Find where the given text appears and provide that cell's center as [x, y] coordinate. 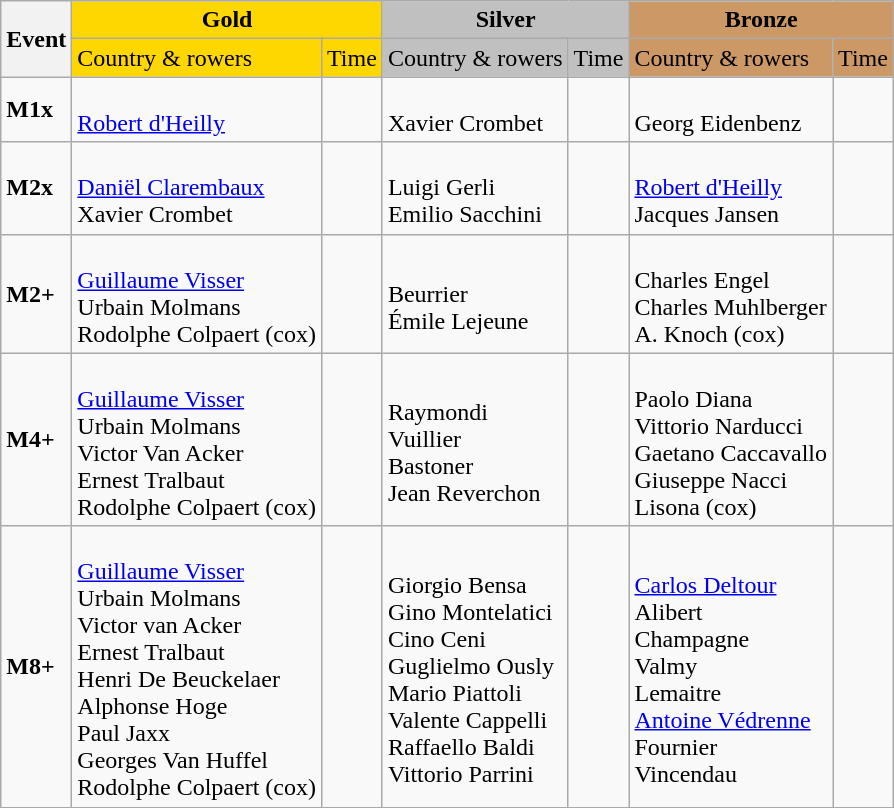
Georg Eidenbenz [731, 110]
Carlos Deltour Alibert Champagne Valmy Lemaitre Antoine Védrenne Fournier Vincendau [731, 666]
Paolo Diana Vittorio Narducci Gaetano Caccavallo Giuseppe Nacci Lisona (cox) [731, 440]
Silver [506, 20]
Event [36, 39]
Daniël Clarembaux Xavier Crombet [197, 188]
Guillaume Visser Urbain Molmans Rodolphe Colpaert (cox) [197, 294]
M2x [36, 188]
Robert d'Heilly Jacques Jansen [731, 188]
M4+ [36, 440]
Beurrier Émile Lejeune [475, 294]
Guillaume Visser Urbain Molmans Victor Van Acker Ernest Tralbaut Rodolphe Colpaert (cox) [197, 440]
Bronze [761, 20]
M8+ [36, 666]
Luigi Gerli Emilio Sacchini [475, 188]
M2+ [36, 294]
M1x [36, 110]
Charles Engel Charles Muhlberger A. Knoch (cox) [731, 294]
Robert d'Heilly [197, 110]
Gold [228, 20]
Raymondi Vuillier Bastoner Jean Reverchon [475, 440]
Giorgio Bensa Gino Montelatici Cino Ceni Guglielmo Ously Mario Piattoli Valente Cappelli Raffaello Baldi Vittorio Parrini [475, 666]
Xavier Crombet [475, 110]
